Provide the [X, Y] coordinate of the cell's center where the given text is located.  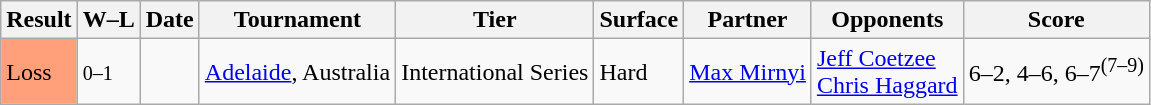
W–L [108, 20]
0–1 [108, 72]
Date [170, 20]
Hard [639, 72]
Score [1056, 20]
Jeff Coetzee Chris Haggard [887, 72]
Tournament [297, 20]
6–2, 4–6, 6–7(7–9) [1056, 72]
Tier [495, 20]
Max Mirnyi [748, 72]
Adelaide, Australia [297, 72]
Surface [639, 20]
Partner [748, 20]
Opponents [887, 20]
Result [39, 20]
Loss [39, 72]
International Series [495, 72]
